Find where the given text appears and provide that cell's center as [X, Y] coordinate. 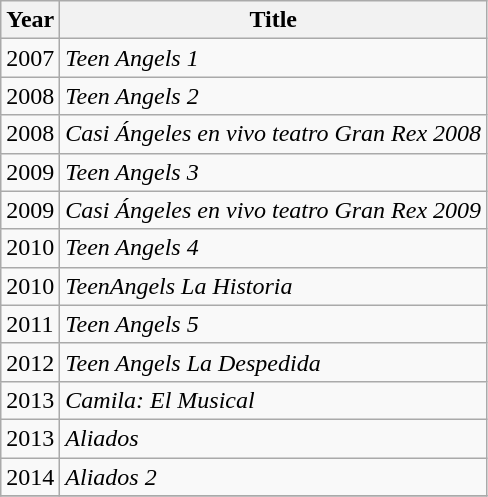
Teen Angels 1 [274, 58]
2011 [30, 324]
2007 [30, 58]
2014 [30, 477]
Camila: El Musical [274, 400]
Aliados 2 [274, 477]
TeenAngels La Historia [274, 286]
Casi Ángeles en vivo teatro Gran Rex 2008 [274, 134]
Teen Angels 2 [274, 96]
Teen Angels 4 [274, 248]
Casi Ángeles en vivo teatro Gran Rex 2009 [274, 210]
Title [274, 20]
Teen Angels 5 [274, 324]
Aliados [274, 438]
Teen Angels 3 [274, 172]
Year [30, 20]
2012 [30, 362]
Teen Angels La Despedida [274, 362]
